From the cell containing the given text, extract its center point as (x, y) coordinate. 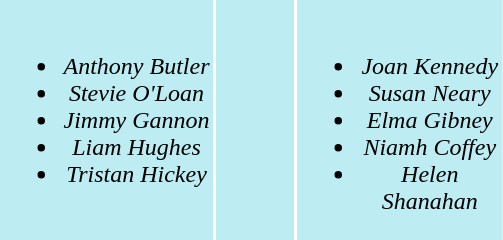
Joan KennedySusan NearyElma GibneyNiamh CoffeyHelen Shanahan (400, 120)
Anthony ButlerStevie O'LoanJimmy GannonLiam HughesTristan Hickey (106, 120)
